Determine the [x, y] coordinate at the center of the cell enclosing the given text.  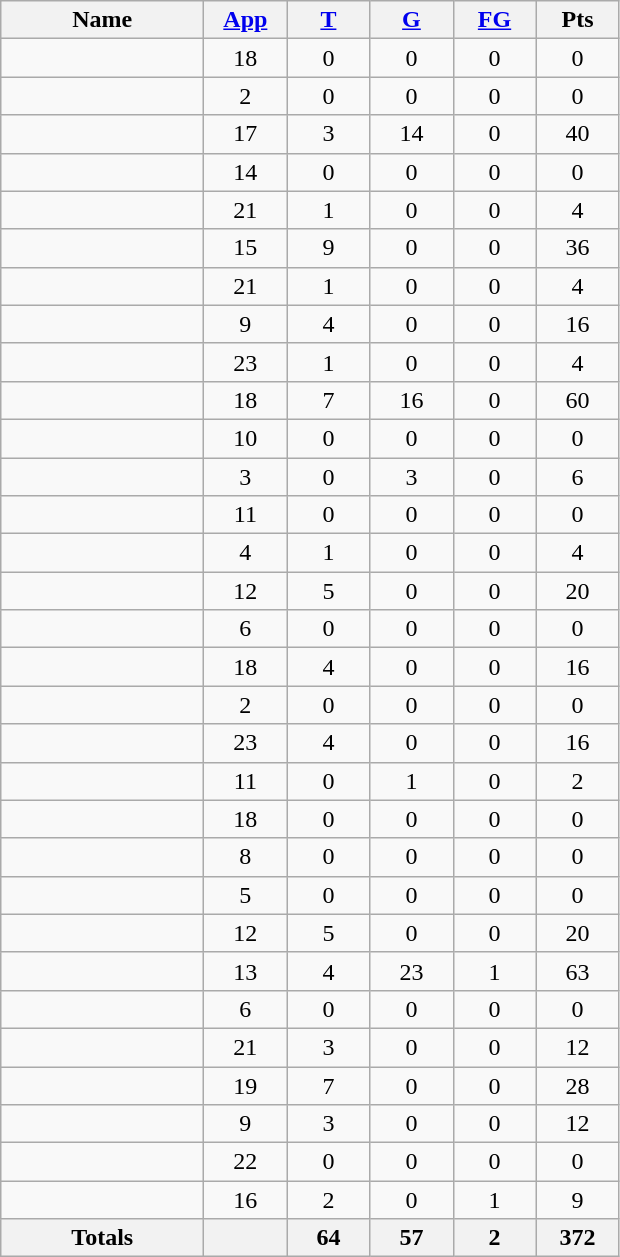
19 [246, 1085]
10 [246, 438]
FG [494, 20]
57 [412, 1238]
17 [246, 134]
28 [578, 1085]
372 [578, 1238]
8 [246, 857]
63 [578, 971]
22 [246, 1162]
Name [102, 20]
G [412, 20]
15 [246, 248]
Pts [578, 20]
13 [246, 971]
60 [578, 400]
App [246, 20]
64 [328, 1238]
40 [578, 134]
Totals [102, 1238]
T [328, 20]
36 [578, 248]
